Pinpoint the cell where the given text exists, returning its [x, y] midpoint coordinate. 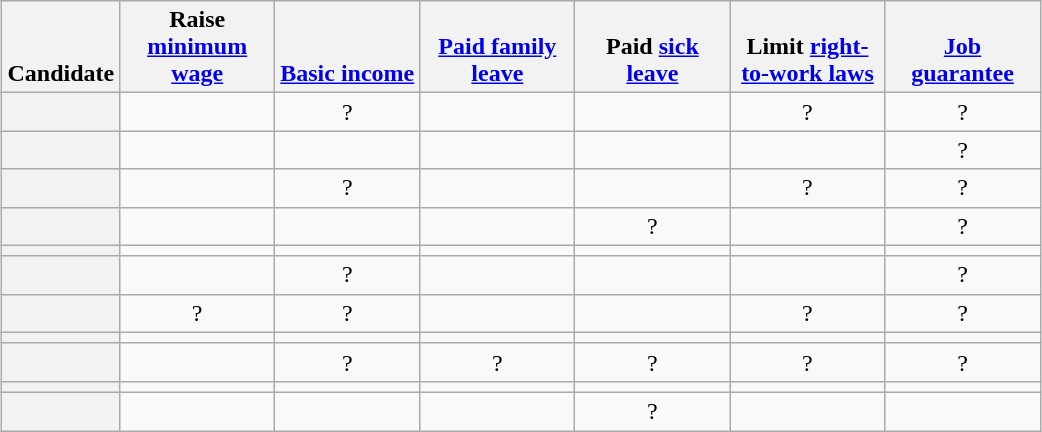
Limit right-to-work laws [808, 47]
Paid sick leave [652, 47]
Raise minimum wage [198, 47]
Basic income [348, 47]
Candidate [61, 47]
Job guarantee [962, 47]
Paid family leave [498, 47]
